From the cell containing the given text, extract its center point as (x, y) coordinate. 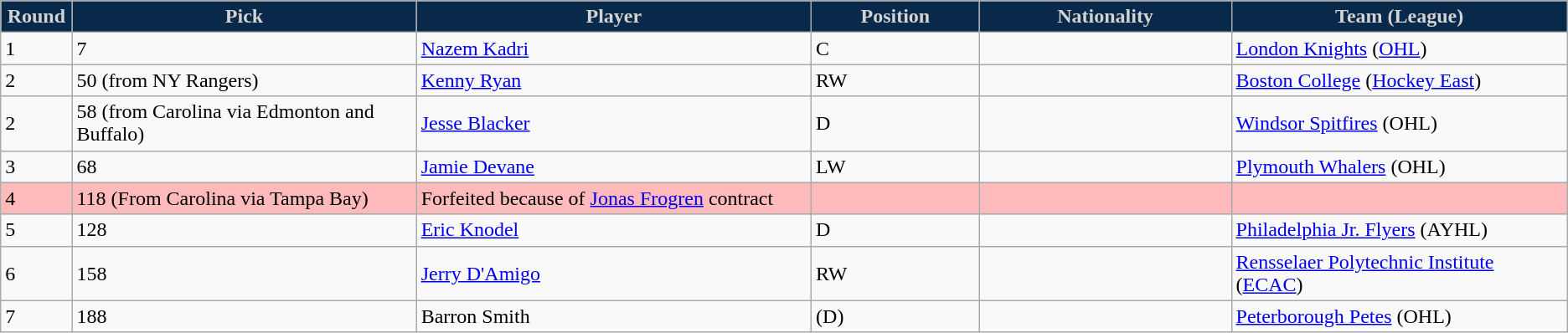
C (896, 49)
Windsor Spitfires (OHL) (1399, 124)
Plymouth Whalers (OHL) (1399, 166)
188 (245, 316)
Eric Knodel (613, 230)
Philadelphia Jr. Flyers (AYHL) (1399, 230)
158 (245, 273)
4 (37, 198)
68 (245, 166)
Barron Smith (613, 316)
128 (245, 230)
Nationality (1106, 17)
Kenny Ryan (613, 80)
Round (37, 17)
Team (League) (1399, 17)
6 (37, 273)
Jerry D'Amigo (613, 273)
Position (896, 17)
Rensselaer Polytechnic Institute (ECAC) (1399, 273)
5 (37, 230)
58 (from Carolina via Edmonton and Buffalo) (245, 124)
Peterborough Petes (OHL) (1399, 316)
50 (from NY Rangers) (245, 80)
Player (613, 17)
Jamie Devane (613, 166)
Boston College (Hockey East) (1399, 80)
London Knights (OHL) (1399, 49)
Forfeited because of Jonas Frogren contract (613, 198)
Jesse Blacker (613, 124)
118 (From Carolina via Tampa Bay) (245, 198)
1 (37, 49)
3 (37, 166)
Pick (245, 17)
Nazem Kadri (613, 49)
(D) (896, 316)
LW (896, 166)
